Return the (x, y) coordinate for the center point of the cell that contains the specified text.  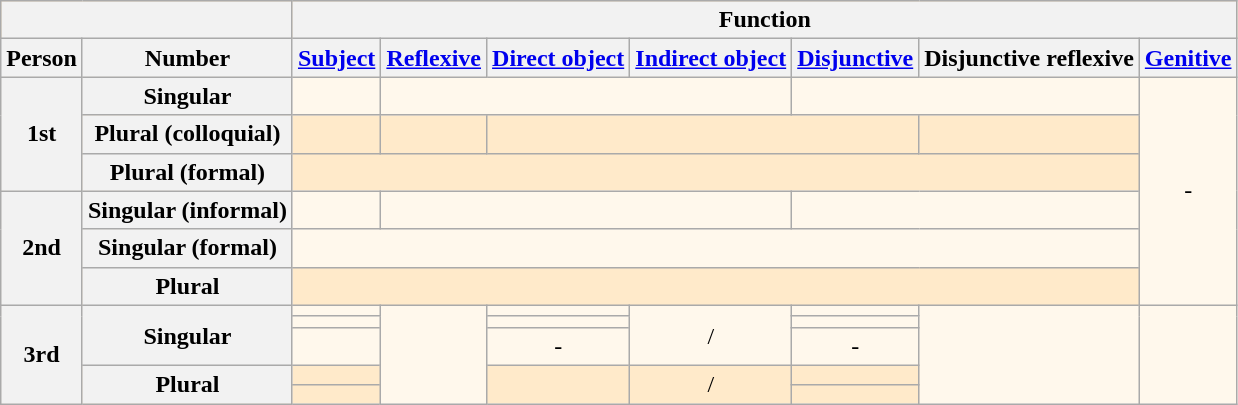
Indirect object (711, 58)
Genitive (1188, 58)
2nd (42, 248)
Plural (colloquial) (187, 134)
Disjunctive reflexive (1030, 58)
1st (42, 134)
Singular (informal) (187, 210)
Reflexive (434, 58)
3rd (42, 354)
Direct object (558, 58)
Subject (336, 58)
Function (764, 20)
Disjunctive (856, 58)
Person (42, 58)
Number (187, 58)
Plural (formal) (187, 172)
Singular (formal) (187, 248)
